Find where the given text appears and provide that cell's center as (x, y) coordinate. 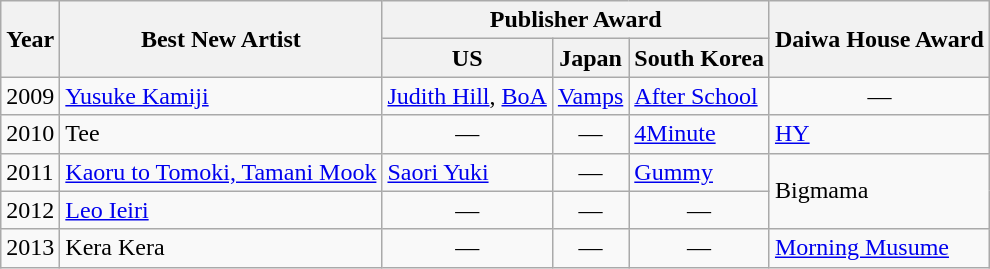
Publisher Award (576, 20)
2009 (30, 96)
Daiwa House Award (879, 39)
Tee (221, 134)
4Minute (700, 134)
2011 (30, 172)
Gummy (700, 172)
US (467, 58)
2013 (30, 248)
Bigmama (879, 191)
Kaoru to Tomoki, Tamani Mook (221, 172)
South Korea (700, 58)
Vamps (590, 96)
Judith Hill, BoA (467, 96)
Saori Yuki (467, 172)
2012 (30, 210)
Japan (590, 58)
Yusuke Kamiji (221, 96)
Leo Ieiri (221, 210)
Year (30, 39)
After School (700, 96)
Kera Kera (221, 248)
2010 (30, 134)
Morning Musume (879, 248)
HY (879, 134)
Best New Artist (221, 39)
